Capture the cell that displays the provided text and extract its (X, Y) central coordinate. 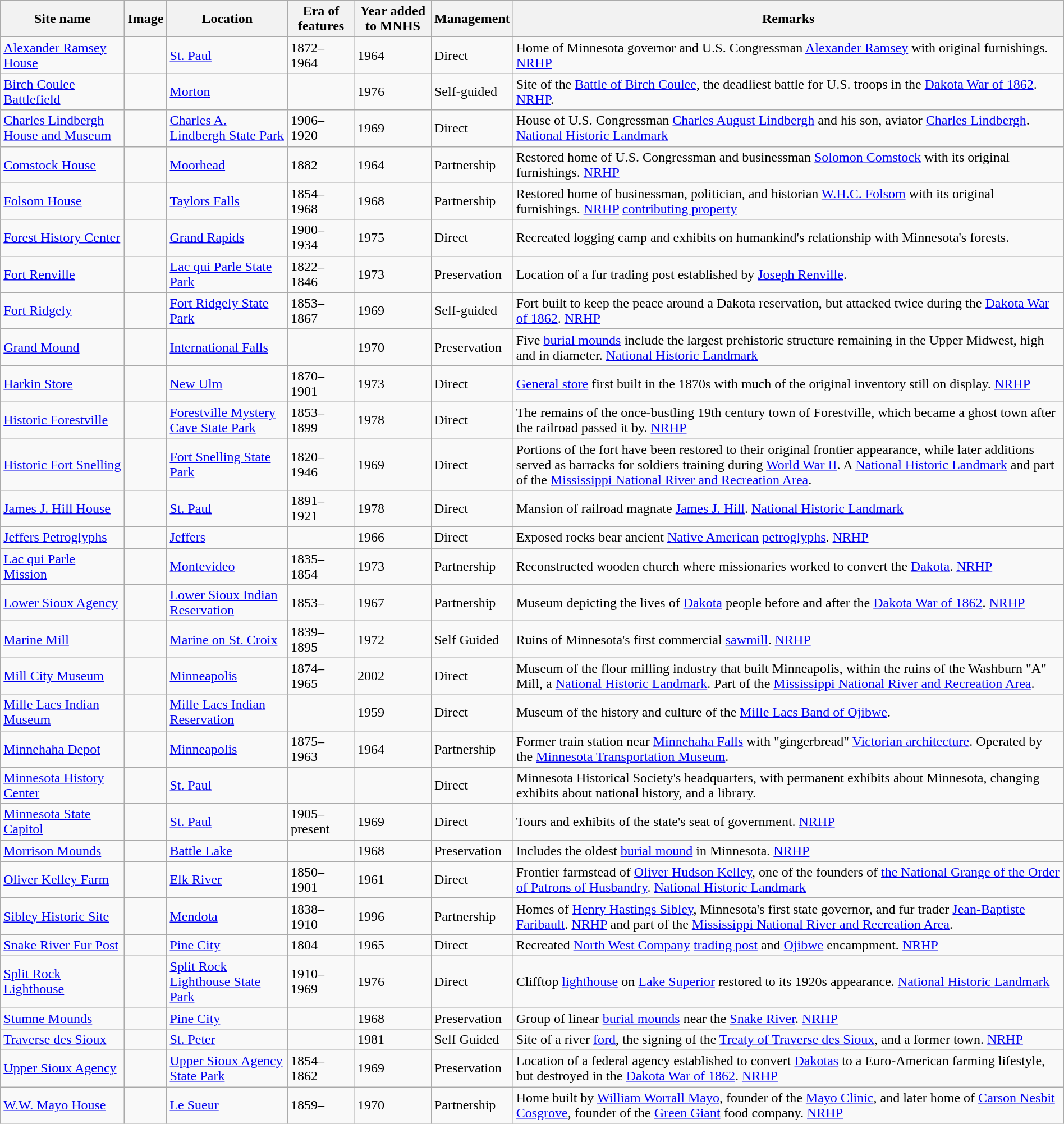
Charles A. Lindbergh State Park (227, 128)
Montevideo (227, 567)
1835–1854 (321, 567)
Group of linear burial mounds near the Snake River. NRHP (788, 1019)
2002 (393, 676)
Snake River Fur Post (63, 945)
Split Rock Lighthouse (63, 981)
1981 (393, 1040)
Five burial mounds include the largest prehistoric structure remaining in the Upper Midwest, high and in diameter. National Historic Landmark (788, 347)
Stumne Mounds (63, 1019)
Home of Minnesota governor and U.S. Congressman Alexander Ramsey with original furnishings. NRHP (788, 55)
Birch Coulee Battlefield (63, 92)
1804 (321, 945)
1891–1921 (321, 508)
Mansion of railroad magnate James J. Hill. National Historic Landmark (788, 508)
The remains of the once-bustling 19th century town of Forestville, which became a ghost town after the railroad passed it by. NRHP (788, 420)
Location of a federal agency established to convert Dakotas to a Euro-American farming lifestyle, but destroyed in the Dakota War of 1862. NRHP (788, 1068)
Split Rock Lighthouse State Park (227, 981)
Taylors Falls (227, 201)
Remarks (788, 19)
W.W. Mayo House (63, 1105)
Fort Renville (63, 274)
1966 (393, 538)
1900–1934 (321, 238)
Clifftop lighthouse on Lake Superior restored to its 1920s appearance. National Historic Landmark (788, 981)
Mille Lacs Indian Museum (63, 713)
Forestville Mystery Cave State Park (227, 420)
1972 (393, 640)
1872–1964 (321, 55)
Year added to MNHS (393, 19)
International Falls (227, 347)
Restored home of U.S. Congressman and businessman Solomon Comstock with its original furnishings. NRHP (788, 165)
1965 (393, 945)
Location of a fur trading post established by Joseph Renville. (788, 274)
Traverse des Sioux (63, 1040)
1910–1969 (321, 981)
Fort built to keep the peace around a Dakota reservation, but attacked twice during the Dakota War of 1862. NRHP (788, 311)
Mill City Museum (63, 676)
Upper Sioux Agency State Park (227, 1068)
Museum depicting the lives of Dakota people before and after the Dakota War of 1862. NRHP (788, 603)
1959 (393, 713)
Mille Lacs Indian Reservation (227, 713)
General store first built in the 1870s with much of the original inventory still on display. NRHP (788, 384)
Tours and exhibits of the state's seat of government. NRHP (788, 822)
Grand Rapids (227, 238)
Harkin Store (63, 384)
Moorhead (227, 165)
Minnesota State Capitol (63, 822)
1967 (393, 603)
Minnesota Historical Society's headquarters, with permanent exhibits about Minnesota, changing exhibits about national history, and a library. (788, 786)
Ruins of Minnesota's first commercial sawmill. NRHP (788, 640)
Comstock House (63, 165)
1854–1968 (321, 201)
Exposed rocks bear ancient Native American petroglyphs. NRHP (788, 538)
1961 (393, 880)
Historic Forestville (63, 420)
Upper Sioux Agency (63, 1068)
Folsom House (63, 201)
Site of the Battle of Birch Coulee, the deadliest battle for U.S. troops in the Dakota War of 1862. NRHP. (788, 92)
Jeffers Petroglyphs (63, 538)
Location (227, 19)
St. Peter (227, 1040)
Fort Ridgely (63, 311)
Le Sueur (227, 1105)
1882 (321, 165)
Morrison Mounds (63, 851)
Battle Lake (227, 851)
Lower Sioux Agency (63, 603)
James J. Hill House (63, 508)
Sibley Historic Site (63, 916)
1822–1846 (321, 274)
Mendota (227, 916)
1850–1901 (321, 880)
Oliver Kelley Farm (63, 880)
Lac qui Parle Mission (63, 567)
New Ulm (227, 384)
1839–1895 (321, 640)
Jeffers (227, 538)
Museum of the history and culture of the Mille Lacs Band of Ojibwe. (788, 713)
1874–1965 (321, 676)
Reconstructed wooden church where missionaries worked to convert the Dakota. NRHP (788, 567)
1853–1867 (321, 311)
Former train station near Minnehaha Falls with "gingerbread" Victorian architecture. Operated by the Minnesota Transportation Museum. (788, 749)
1875–1963 (321, 749)
Recreated logging camp and exhibits on humankind's relationship with Minnesota's forests. (788, 238)
Site name (63, 19)
Era of features (321, 19)
Recreated North West Company trading post and Ojibwe encampment. NRHP (788, 945)
1905–present (321, 822)
1906–1920 (321, 128)
1854–1862 (321, 1068)
Marine Mill (63, 640)
Charles Lindbergh House and Museum (63, 128)
Image (146, 19)
Grand Mound (63, 347)
Morton (227, 92)
1853–1899 (321, 420)
Fort Snelling State Park (227, 465)
1996 (393, 916)
Management (472, 19)
1853– (321, 603)
1838–1910 (321, 916)
Marine on St. Croix (227, 640)
1859– (321, 1105)
Minnehaha Depot (63, 749)
Forest History Center (63, 238)
Lac qui Parle State Park (227, 274)
1820–1946 (321, 465)
Restored home of businessman, politician, and historian W.H.C. Folsom with its original furnishings. NRHP contributing property (788, 201)
Site of a river ford, the signing of the Treaty of Traverse des Sioux, and a former town. NRHP (788, 1040)
Historic Fort Snelling (63, 465)
Lower Sioux Indian Reservation (227, 603)
1870–1901 (321, 384)
Elk River (227, 880)
1975 (393, 238)
Fort Ridgely State Park (227, 311)
Minnesota History Center (63, 786)
House of U.S. Congressman Charles August Lindbergh and his son, aviator Charles Lindbergh. National Historic Landmark (788, 128)
Includes the oldest burial mound in Minnesota. NRHP (788, 851)
Alexander Ramsey House (63, 55)
